Scan for the cell matching the given text and deliver its [x, y] coordinate at center. 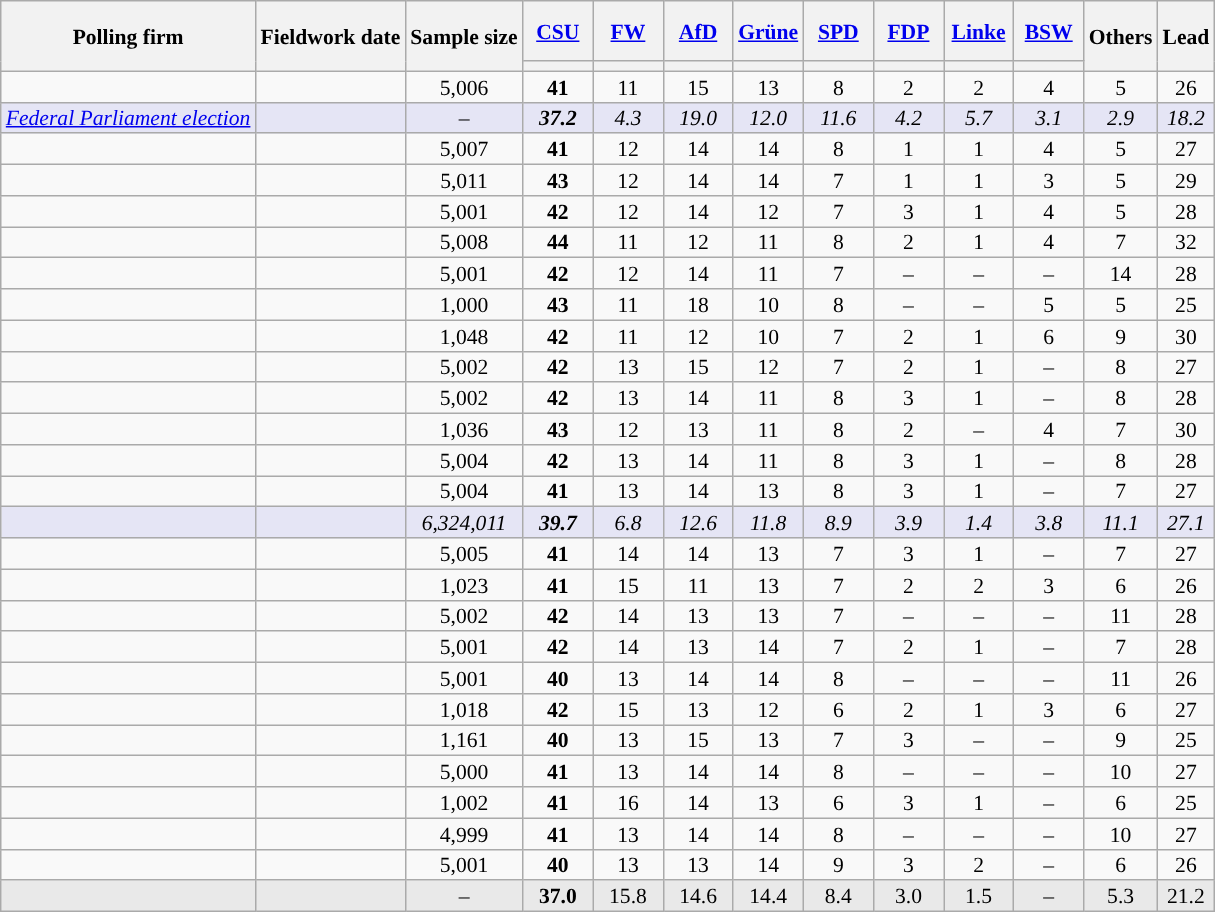
4.2 [908, 118]
32 [1186, 242]
CSU [558, 31]
1,048 [464, 336]
18 [698, 304]
Polling firm [128, 36]
Grüne [768, 31]
5,006 [464, 86]
3.8 [1049, 522]
14.4 [768, 896]
1,018 [464, 710]
Linke [979, 31]
8.9 [838, 522]
1,036 [464, 430]
11.8 [768, 522]
6,324,011 [464, 522]
FW [628, 31]
FDP [908, 31]
5,005 [464, 554]
5,007 [464, 150]
1.5 [979, 896]
29 [1186, 180]
27.1 [1186, 522]
5,011 [464, 180]
3.0 [908, 896]
12.0 [768, 118]
4.3 [628, 118]
1,023 [464, 584]
Others [1121, 36]
BSW [1049, 31]
5,000 [464, 772]
5.3 [1121, 896]
Federal Parliament election [128, 118]
16 [628, 802]
21.2 [1186, 896]
8.4 [838, 896]
11.6 [838, 118]
12.6 [698, 522]
15.8 [628, 896]
44 [558, 242]
18.2 [1186, 118]
19.0 [698, 118]
1,002 [464, 802]
37.2 [558, 118]
Lead [1186, 36]
2.9 [1121, 118]
11.1 [1121, 522]
37.0 [558, 896]
1.4 [979, 522]
39.7 [558, 522]
5.7 [979, 118]
1,000 [464, 304]
Fieldwork date [330, 36]
14.6 [698, 896]
Sample size [464, 36]
1,161 [464, 740]
3.9 [908, 522]
AfD [698, 31]
SPD [838, 31]
3.1 [1049, 118]
6.8 [628, 522]
4,999 [464, 834]
5,008 [464, 242]
